Return the (x, y) coordinate for the center point of the cell that contains the specified text.  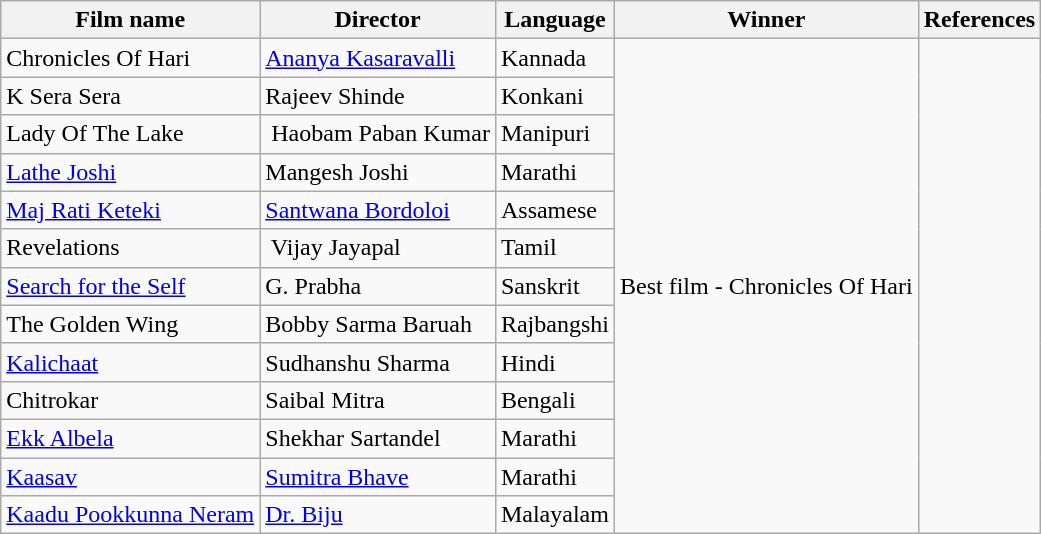
Shekhar Sartandel (378, 438)
Kalichaat (130, 362)
Rajbangshi (554, 324)
Dr. Biju (378, 515)
Tamil (554, 248)
Kaadu Pookkunna Neram (130, 515)
Best film - Chronicles Of Hari (766, 286)
Sanskrit (554, 286)
Vijay Jayapal (378, 248)
Film name (130, 20)
Lady Of The Lake (130, 134)
Lathe Joshi (130, 172)
Maj Rati Keteki (130, 210)
Ananya Kasaravalli (378, 58)
Language (554, 20)
Bengali (554, 400)
Bobby Sarma Baruah (378, 324)
K Sera Sera (130, 96)
The Golden Wing (130, 324)
Chitrokar (130, 400)
Revelations (130, 248)
Ekk Albela (130, 438)
Kaasav (130, 477)
References (980, 20)
Assamese (554, 210)
Santwana Bordoloi (378, 210)
Rajeev Shinde (378, 96)
Kannada (554, 58)
Sudhanshu Sharma (378, 362)
Chronicles Of Hari (130, 58)
Search for the Self (130, 286)
G. Prabha (378, 286)
Hindi (554, 362)
Manipuri (554, 134)
Winner (766, 20)
Director (378, 20)
Malayalam (554, 515)
Sumitra Bhave (378, 477)
Mangesh Joshi (378, 172)
Saibal Mitra (378, 400)
Haobam Paban Kumar (378, 134)
Konkani (554, 96)
